Extract the [X, Y] coordinate from the center of the cell holding the provided text.  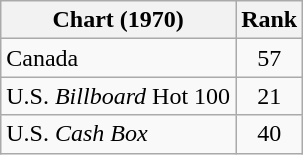
U.S. Billboard Hot 100 [118, 96]
Rank [270, 20]
40 [270, 134]
Chart (1970) [118, 20]
21 [270, 96]
57 [270, 58]
Canada [118, 58]
U.S. Cash Box [118, 134]
